Find where the given text appears and provide that cell's center as (x, y) coordinate. 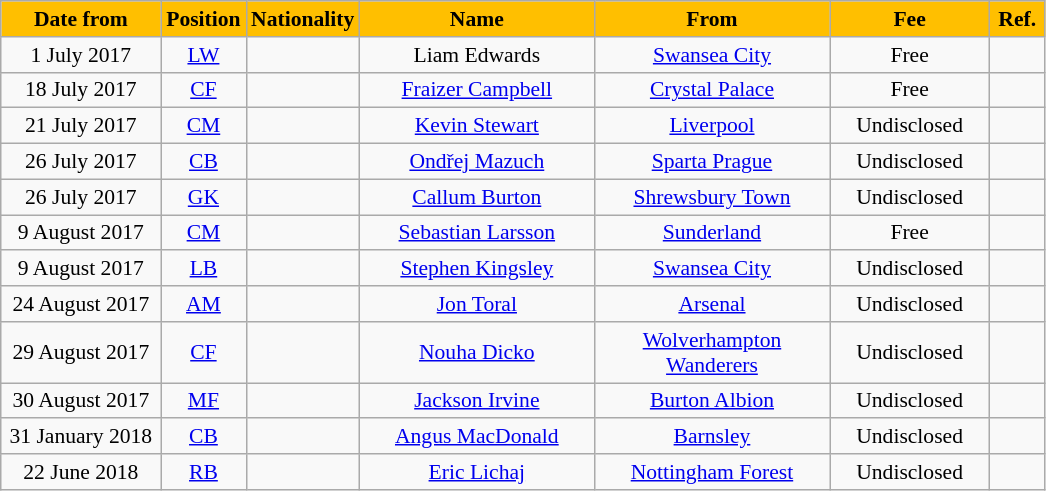
RB (204, 472)
Shrewsbury Town (712, 197)
24 August 2017 (81, 304)
GK (204, 197)
Nouha Dicko (476, 352)
Wolverhampton Wanderers (712, 352)
MF (204, 401)
Liam Edwards (476, 55)
18 July 2017 (81, 90)
Fraizer Campbell (476, 90)
Callum Burton (476, 197)
Sunderland (712, 233)
Position (204, 19)
1 July 2017 (81, 55)
Angus MacDonald (476, 437)
31 January 2018 (81, 437)
Kevin Stewart (476, 126)
Sparta Prague (712, 162)
Sebastian Larsson (476, 233)
AM (204, 304)
22 June 2018 (81, 472)
Arsenal (712, 304)
Date from (81, 19)
Stephen Kingsley (476, 269)
Ondřej Mazuch (476, 162)
21 July 2017 (81, 126)
Nationality (302, 19)
Jon Toral (476, 304)
Ref. (1018, 19)
Name (476, 19)
Nottingham Forest (712, 472)
Burton Albion (712, 401)
LB (204, 269)
Crystal Palace (712, 90)
Eric Lichaj (476, 472)
30 August 2017 (81, 401)
LW (204, 55)
Barnsley (712, 437)
29 August 2017 (81, 352)
From (712, 19)
Liverpool (712, 126)
Fee (910, 19)
Jackson Irvine (476, 401)
